Return (X, Y) of the center of cell containing provided text 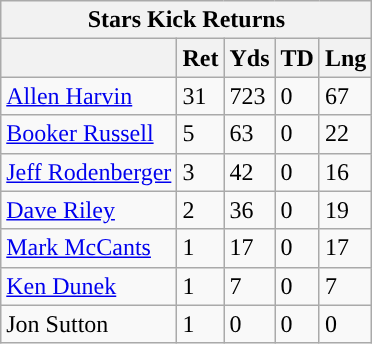
Lng (345, 58)
Mark McCants (89, 248)
TD (297, 58)
63 (250, 134)
Stars Kick Returns (186, 20)
42 (250, 172)
19 (345, 210)
Booker Russell (89, 134)
Jeff Rodenberger (89, 172)
Dave Riley (89, 210)
16 (345, 172)
723 (250, 96)
36 (250, 210)
5 (200, 134)
2 (200, 210)
Ret (200, 58)
31 (200, 96)
3 (200, 172)
22 (345, 134)
Allen Harvin (89, 96)
67 (345, 96)
Ken Dunek (89, 286)
Yds (250, 58)
Jon Sutton (89, 324)
